From the cell containing the given text, extract its center point as (x, y) coordinate. 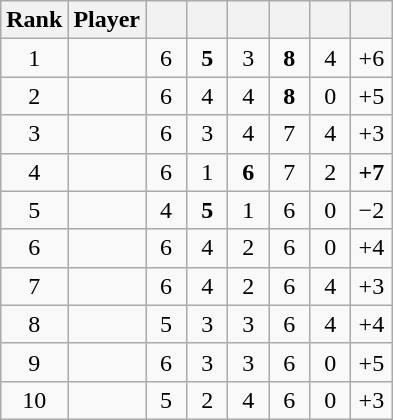
+7 (372, 172)
−2 (372, 210)
Player (107, 20)
+6 (372, 58)
Rank (34, 20)
9 (34, 362)
10 (34, 400)
